Determine the (X, Y) coordinate at the center of the cell enclosing the given text.  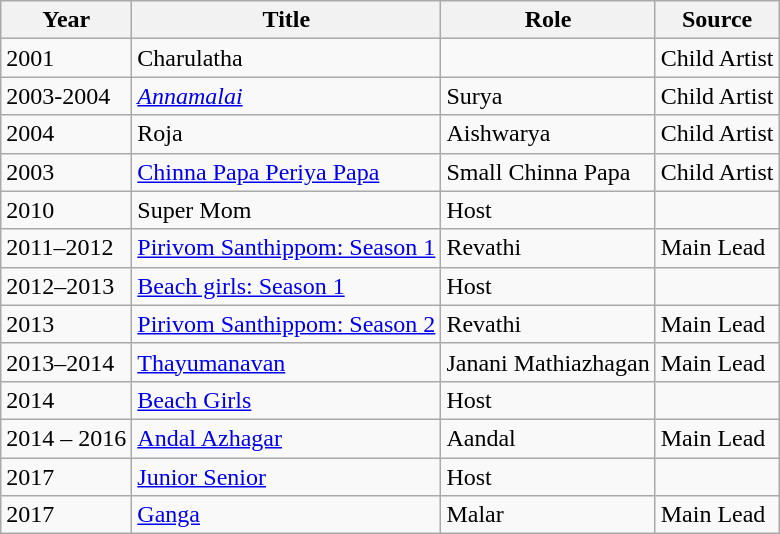
2013–2014 (66, 362)
Thayumanavan (286, 362)
2001 (66, 58)
Year (66, 20)
2012–2013 (66, 286)
Aandal (548, 438)
Chinna Papa Periya Papa (286, 172)
Beach Girls (286, 400)
2010 (66, 210)
2003-2004 (66, 96)
Roja (286, 134)
2014 (66, 400)
Aishwarya (548, 134)
Malar (548, 515)
Small Chinna Papa (548, 172)
2003 (66, 172)
2011–2012 (66, 248)
Surya (548, 96)
2013 (66, 324)
Annamalai (286, 96)
Pirivom Santhippom: Season 2 (286, 324)
Beach girls: Season 1 (286, 286)
Super Mom (286, 210)
2014 – 2016 (66, 438)
2004 (66, 134)
Role (548, 20)
Title (286, 20)
Janani Mathiazhagan (548, 362)
Pirivom Santhippom: Season 1 (286, 248)
Charulatha (286, 58)
Ganga (286, 515)
Source (717, 20)
Andal Azhagar (286, 438)
Junior Senior (286, 477)
